Output the [x, y] coordinate of the center of the cell containing the given text.  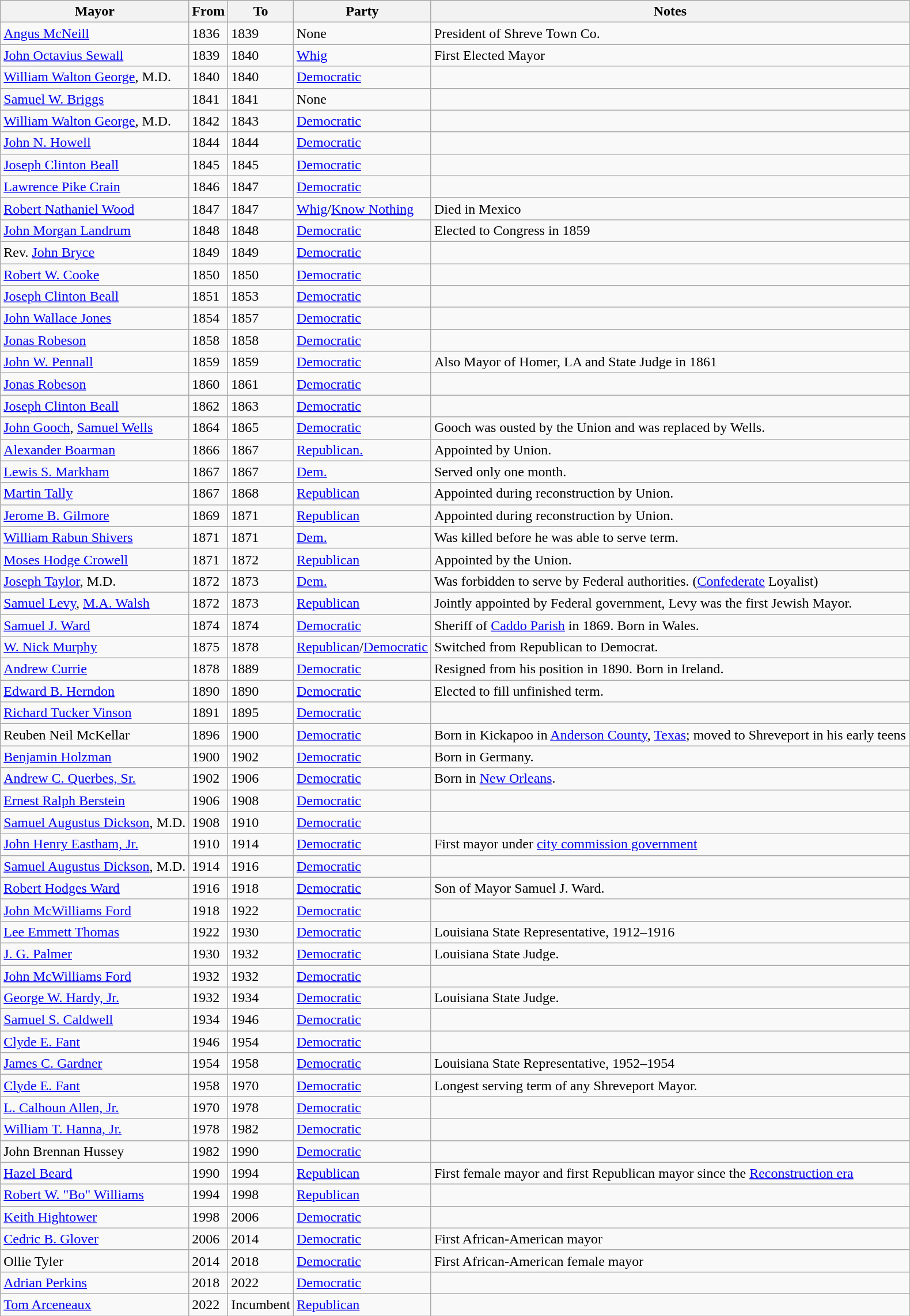
John Gooch, Samuel Wells [94, 428]
1891 [208, 713]
First female mayor and first Republican mayor since the Reconstruction era [670, 1173]
Samuel W. Briggs [94, 99]
Reuben Neil McKellar [94, 735]
Robert Nathaniel Wood [94, 208]
Cedric B. Glover [94, 1239]
John Octavius Sewall [94, 55]
Died in Mexico [670, 208]
Moses Hodge Crowell [94, 559]
First mayor under city commission government [670, 844]
W. Nick Murphy [94, 647]
Keith Hightower [94, 1217]
Benjamin Holzman [94, 757]
John Brennan Hussey [94, 1151]
Was forbidden to serve by Federal authorities. (Confederate Loyalist) [670, 581]
Samuel J. Ward [94, 625]
Samuel Levy, M.A. Walsh [94, 603]
Served only one month. [670, 472]
1843 [261, 121]
William T. Hanna, Jr. [94, 1129]
First African-American female mayor [670, 1261]
1863 [261, 406]
1896 [208, 735]
Robert Hodges Ward [94, 888]
First African-American mayor [670, 1239]
Hazel Beard [94, 1173]
Whig/Know Nothing [362, 208]
Richard Tucker Vinson [94, 713]
1875 [208, 647]
Lewis S. Markham [94, 472]
Switched from Republican to Democrat. [670, 647]
1862 [208, 406]
William Rabun Shivers [94, 537]
Republican/Democratic [362, 647]
Appointed by Union. [670, 450]
Resigned from his position in 1890. Born in Ireland. [670, 669]
Also Mayor of Homer, LA and State Judge in 1861 [670, 362]
Andrew Currie [94, 669]
John N. Howell [94, 143]
Rev. John Bryce [94, 252]
Appointed by the Union. [670, 559]
President of Shreve Town Co. [670, 33]
Mayor [94, 12]
Robert W. Cooke [94, 275]
John W. Pennall [94, 362]
Martin Tally [94, 494]
Notes [670, 12]
1861 [261, 384]
Angus McNeill [94, 33]
Edward B. Herndon [94, 691]
Elected to fill unfinished term. [670, 691]
Son of Mayor Samuel J. Ward. [670, 888]
James C. Gardner [94, 1064]
Ollie Tyler [94, 1261]
1854 [208, 318]
Jerome B. Gilmore [94, 515]
From [208, 12]
1860 [208, 384]
Louisiana State Representative, 1952–1954 [670, 1064]
Born in New Orleans. [670, 779]
J. G. Palmer [94, 954]
L. Calhoun Allen, Jr. [94, 1108]
Elected to Congress in 1859 [670, 230]
First Elected Mayor [670, 55]
Adrian Perkins [94, 1283]
1851 [208, 297]
1869 [208, 515]
John Wallace Jones [94, 318]
Longest serving term of any Shreveport Mayor. [670, 1086]
1889 [261, 669]
Alexander Boarman [94, 450]
Gooch was ousted by the Union and was replaced by Wells. [670, 428]
Robert W. "Bo" Williams [94, 1195]
Louisiana State Representative, 1912–1916 [670, 932]
To [261, 12]
Ernest Ralph Berstein [94, 801]
Jointly appointed by Federal government, Levy was the first Jewish Mayor. [670, 603]
Was killed before he was able to serve term. [670, 537]
1853 [261, 297]
1857 [261, 318]
Tom Arceneaux [94, 1304]
George W. Hardy, Jr. [94, 998]
Samuel S. Caldwell [94, 1020]
Republican. [362, 450]
1846 [208, 187]
Whig [362, 55]
Born in Germany. [670, 757]
Sheriff of Caddo Parish in 1869. Born in Wales. [670, 625]
1842 [208, 121]
Incumbent [261, 1304]
Joseph Taylor, M.D. [94, 581]
John Morgan Landrum [94, 230]
1895 [261, 713]
Party [362, 12]
1865 [261, 428]
Lawrence Pike Crain [94, 187]
1864 [208, 428]
Andrew C. Querbes, Sr. [94, 779]
1836 [208, 33]
1866 [208, 450]
Born in Kickapoo in Anderson County, Texas; moved to Shreveport in his early teens [670, 735]
Lee Emmett Thomas [94, 932]
1868 [261, 494]
John Henry Eastham, Jr. [94, 844]
